Capture the cell that displays the provided text and extract its [x, y] central coordinate. 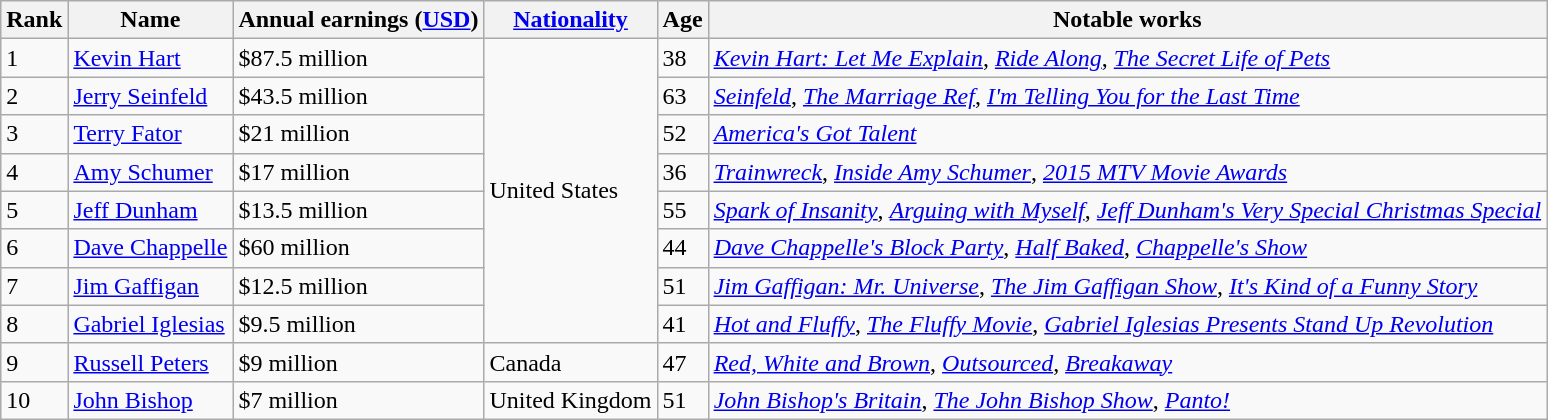
Notable works [1128, 20]
Amy Schumer [150, 172]
Spark of Insanity, Arguing with Myself, Jeff Dunham's Very Special Christmas Special [1128, 210]
$7 million [358, 400]
Jim Gaffigan: Mr. Universe, The Jim Gaffigan Show, It's Kind of a Funny Story [1128, 286]
7 [34, 286]
United Kingdom [570, 400]
Seinfeld, The Marriage Ref, I'm Telling You for the Last Time [1128, 96]
Hot and Fluffy, The Fluffy Movie, Gabriel Iglesias Presents Stand Up Revolution [1128, 324]
Gabriel Iglesias [150, 324]
36 [682, 172]
John Bishop's Britain, The John Bishop Show, Panto! [1128, 400]
Red, White and Brown, Outsourced, Breakaway [1128, 362]
44 [682, 248]
Name [150, 20]
$21 million [358, 134]
5 [34, 210]
Rank [34, 20]
Trainwreck, Inside Amy Schumer, 2015 MTV Movie Awards [1128, 172]
Russell Peters [150, 362]
America's Got Talent [1128, 134]
2 [34, 96]
$9 million [358, 362]
$43.5 million [358, 96]
Jerry Seinfeld [150, 96]
52 [682, 134]
Annual earnings (USD) [358, 20]
1 [34, 58]
Canada [570, 362]
$17 million [358, 172]
Kevin Hart [150, 58]
Dave Chappelle [150, 248]
63 [682, 96]
8 [34, 324]
John Bishop [150, 400]
$12.5 million [358, 286]
38 [682, 58]
3 [34, 134]
United States [570, 191]
$9.5 million [358, 324]
47 [682, 362]
Age [682, 20]
6 [34, 248]
Nationality [570, 20]
55 [682, 210]
Jim Gaffigan [150, 286]
$87.5 million [358, 58]
$60 million [358, 248]
10 [34, 400]
Jeff Dunham [150, 210]
4 [34, 172]
9 [34, 362]
Kevin Hart: Let Me Explain, Ride Along, The Secret Life of Pets [1128, 58]
$13.5 million [358, 210]
Terry Fator [150, 134]
41 [682, 324]
Dave Chappelle's Block Party, Half Baked, Chappelle's Show [1128, 248]
